Search for the cell housing the specified text and yield its [x, y] center coordinate. 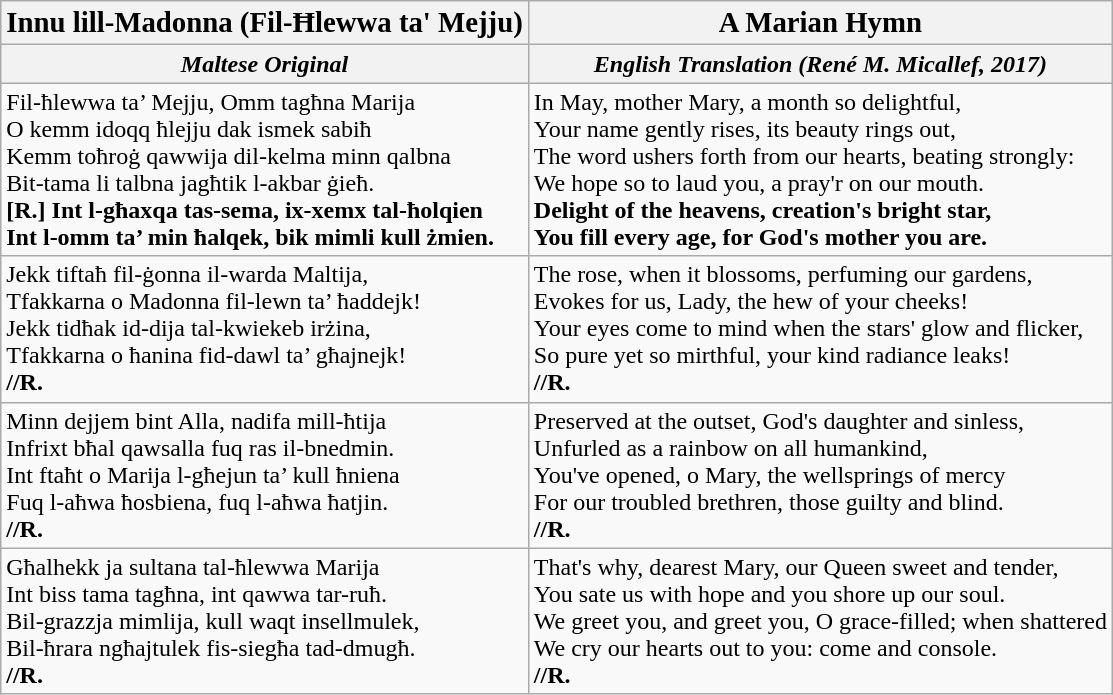
Innu lill-Madonna (Fil-Ħlewwa ta' Mejju) [265, 23]
English Translation (René M. Micallef, 2017) [820, 64]
Maltese Original [265, 64]
A Marian Hymn [820, 23]
